Determine the [X, Y] coordinate at the center of the cell enclosing the given text.  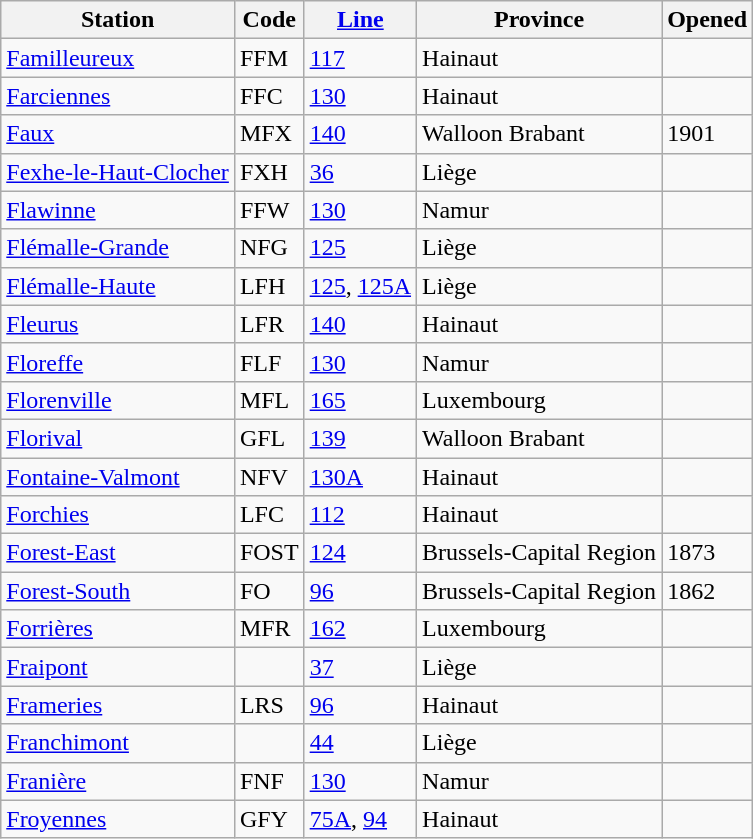
Line [360, 20]
Province [540, 20]
Flawinne [118, 210]
Franchimont [118, 743]
Fontaine-Valmont [118, 477]
NFV [269, 477]
1862 [708, 591]
Station [118, 20]
LFC [269, 515]
162 [360, 629]
Forrières [118, 629]
130A [360, 477]
MFX [269, 134]
FFC [269, 96]
Faux [118, 134]
36 [360, 172]
112 [360, 515]
125, 125A [360, 286]
GFY [269, 819]
Fraipont [118, 667]
75A, 94 [360, 819]
125 [360, 248]
Fexhe-le-Haut-Clocher [118, 172]
GFL [269, 438]
LFR [269, 324]
Forest-East [118, 553]
Froyennes [118, 819]
165 [360, 400]
Florenville [118, 400]
FO [269, 591]
1901 [708, 134]
139 [360, 438]
LFH [269, 286]
Code [269, 20]
Floreffe [118, 362]
FFM [269, 58]
FFW [269, 210]
44 [360, 743]
Forchies [118, 515]
NFG [269, 248]
Flémalle-Grande [118, 248]
Florival [118, 438]
Familleureux [118, 58]
Frameries [118, 705]
37 [360, 667]
FOST [269, 553]
FLF [269, 362]
Opened [708, 20]
Farciennes [118, 96]
Forest-South [118, 591]
124 [360, 553]
MFL [269, 400]
Fleurus [118, 324]
LRS [269, 705]
FXH [269, 172]
Flémalle-Haute [118, 286]
FNF [269, 781]
Franière [118, 781]
117 [360, 58]
MFR [269, 629]
1873 [708, 553]
